Pinpoint the cell where the given text exists, returning its (X, Y) midpoint coordinate. 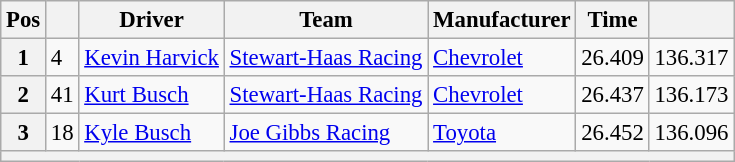
136.317 (692, 58)
Kurt Busch (152, 95)
136.173 (692, 95)
1 (24, 58)
Team (326, 20)
26.452 (612, 133)
Pos (24, 20)
136.096 (692, 133)
26.409 (612, 58)
41 (62, 95)
Driver (152, 20)
26.437 (612, 95)
Toyota (502, 133)
Joe Gibbs Racing (326, 133)
3 (24, 133)
Manufacturer (502, 20)
4 (62, 58)
Time (612, 20)
2 (24, 95)
Kevin Harvick (152, 58)
18 (62, 133)
Kyle Busch (152, 133)
